From the cell containing the given text, extract its center point as [X, Y] coordinate. 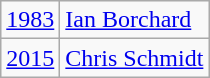
1983 [30, 20]
Ian Borchard [134, 20]
Chris Schmidt [134, 58]
2015 [30, 58]
